Capture the cell that displays the provided text and extract its (x, y) central coordinate. 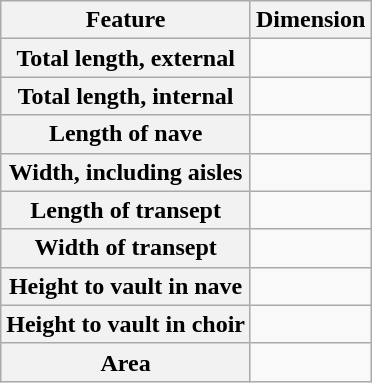
Width of transept (126, 248)
Area (126, 362)
Feature (126, 20)
Length of transept (126, 210)
Total length, internal (126, 96)
Dimension (310, 20)
Height to vault in choir (126, 324)
Height to vault in nave (126, 286)
Total length, external (126, 58)
Width, including aisles (126, 172)
Length of nave (126, 134)
